Scan for the cell matching the given text and deliver its [X, Y] coordinate at center. 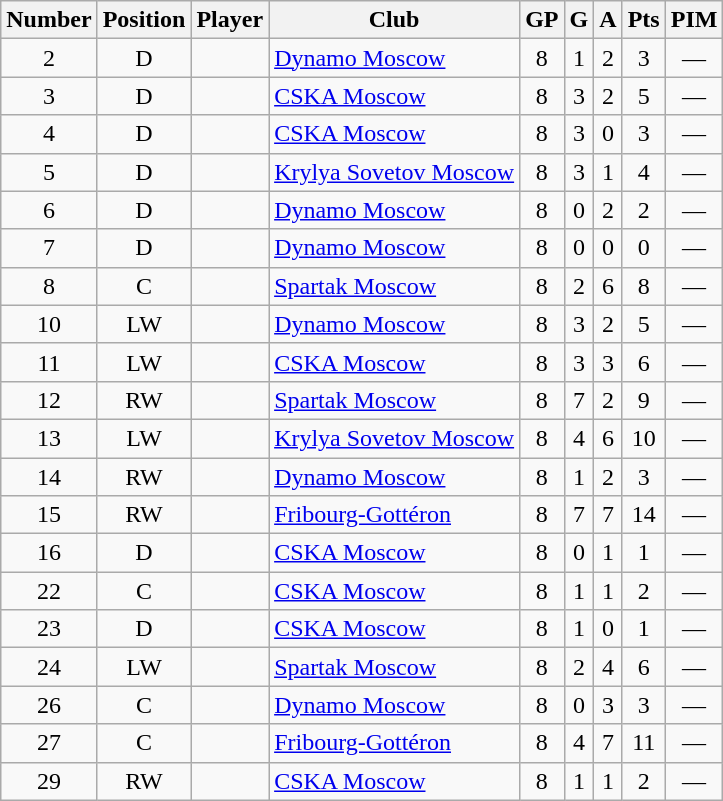
Position [144, 20]
13 [49, 438]
22 [49, 591]
23 [49, 629]
26 [49, 705]
15 [49, 515]
Club [394, 20]
9 [644, 400]
Pts [644, 20]
GP [542, 20]
Number [49, 20]
24 [49, 667]
A [608, 20]
29 [49, 781]
Player [230, 20]
27 [49, 743]
PIM [694, 20]
12 [49, 400]
16 [49, 553]
G [579, 20]
